Find where the given text appears and provide that cell's center as (x, y) coordinate. 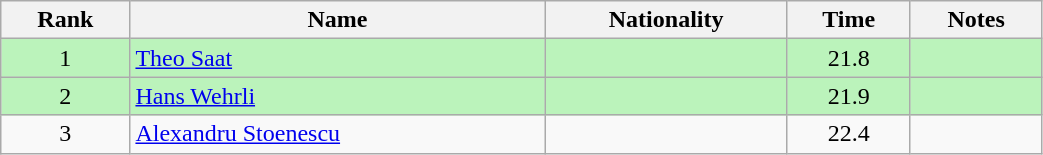
Theo Saat (338, 58)
Hans Wehrli (338, 96)
Notes (976, 20)
1 (66, 58)
3 (66, 134)
Nationality (666, 20)
Alexandru Stoenescu (338, 134)
Rank (66, 20)
21.9 (848, 96)
Name (338, 20)
22.4 (848, 134)
Time (848, 20)
21.8 (848, 58)
2 (66, 96)
